Provide the (x, y) coordinate of the cell's center where the given text is located.  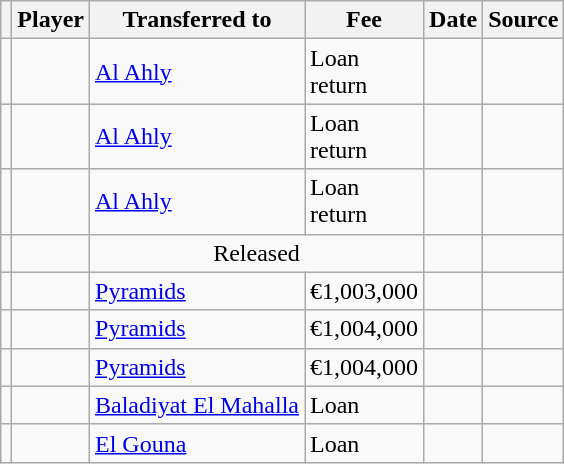
El Gouna (198, 443)
€1,003,000 (364, 291)
Date (454, 20)
Released (257, 253)
Transferred to (198, 20)
Source (524, 20)
Baladiyat El Mahalla (198, 405)
Player (51, 20)
Fee (364, 20)
